Search for the cell housing the specified text and yield its [X, Y] center coordinate. 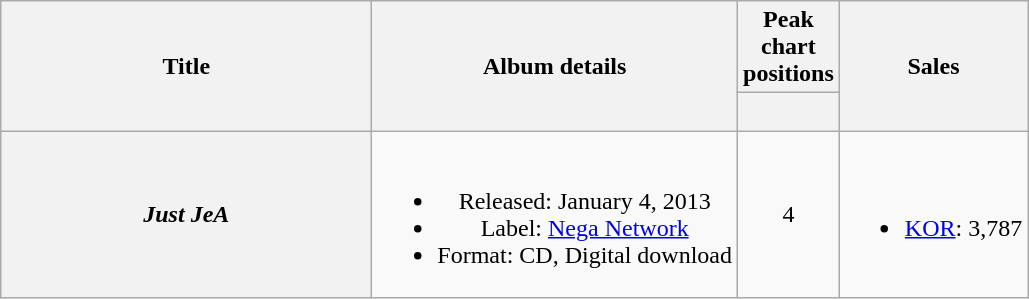
Sales [933, 66]
Album details [555, 66]
4 [789, 214]
Just JeA [186, 214]
Title [186, 66]
Released: January 4, 2013Label: Nega NetworkFormat: CD, Digital download [555, 214]
KOR: 3,787 [933, 214]
Peak chart positions [789, 47]
